Provide the (x, y) coordinate of the cell's center where the given text is located.  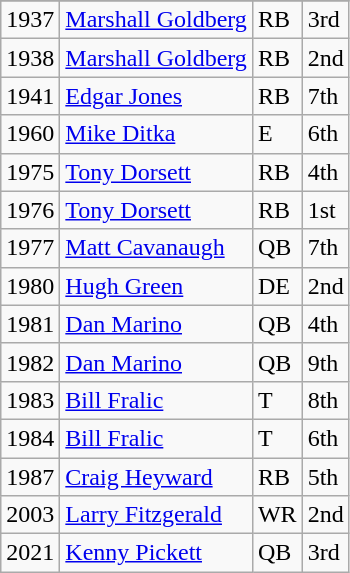
1937 (30, 20)
Kenny Pickett (156, 553)
Edgar Jones (156, 96)
1981 (30, 324)
8th (326, 400)
5th (326, 477)
WR (277, 515)
1976 (30, 210)
9th (326, 362)
1975 (30, 172)
1980 (30, 286)
1960 (30, 134)
1983 (30, 400)
1977 (30, 248)
1938 (30, 58)
Craig Heyward (156, 477)
1987 (30, 477)
2003 (30, 515)
E (277, 134)
1st (326, 210)
2021 (30, 553)
DE (277, 286)
Hugh Green (156, 286)
Matt Cavanaugh (156, 248)
1982 (30, 362)
1984 (30, 438)
Larry Fitzgerald (156, 515)
1941 (30, 96)
Mike Ditka (156, 134)
